Identify which cell holds the provided text, then report its (x, y) central coordinate. 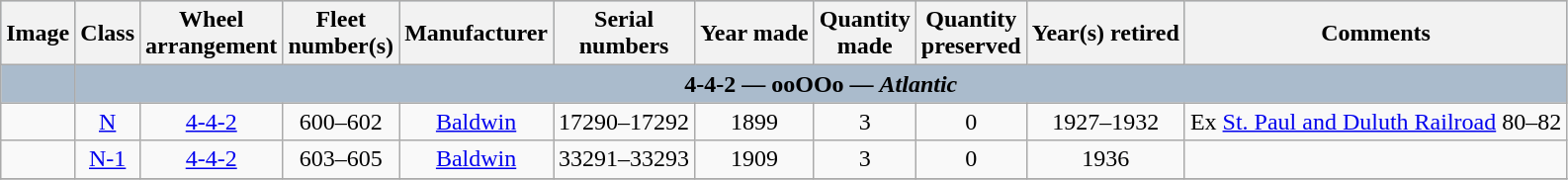
Ex St. Paul and Duluth Railroad 80–82 (1375, 122)
Year(s) retired (1105, 34)
1909 (755, 159)
Image (38, 34)
N (108, 122)
600–602 (341, 122)
Class (108, 34)
1927–1932 (1105, 122)
Quantitypreserved (971, 34)
Wheelarrangement (212, 34)
1936 (1105, 159)
Comments (1375, 34)
Serialnumbers (625, 34)
33291–33293 (625, 159)
N-1 (108, 159)
17290–17292 (625, 122)
603–605 (341, 159)
Year made (755, 34)
4-4-2 — ooOOo — Atlantic (821, 84)
1899 (755, 122)
Manufacturer (477, 34)
Quantitymade (864, 34)
Fleetnumber(s) (341, 34)
